For the text-containing cell, return its midpoint in [X, Y] coordinate format. 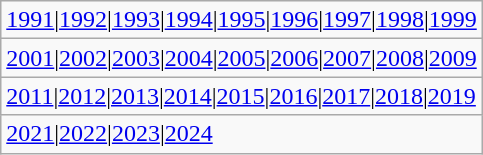
2011|2012|2013|2014|2015|2016|2017|2018|2019 [242, 96]
2021|2022|2023|2024 [242, 134]
1991|1992|1993|1994|1995|1996|1997|1998|1999 [242, 20]
2001|2002|2003|2004|2005|2006|2007|2008|2009 [242, 58]
